Provide the (X, Y) coordinate of the cell's center where the given text is located.  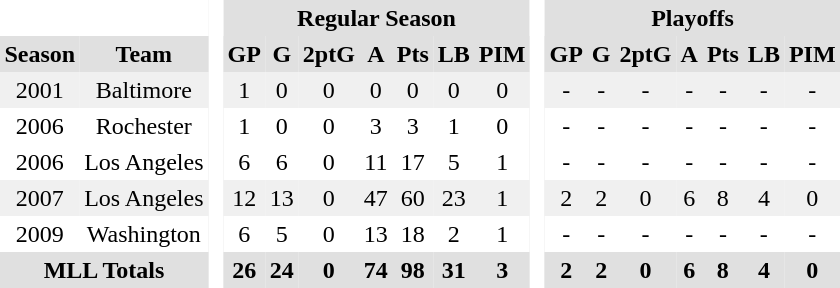
12 (244, 198)
31 (454, 270)
74 (376, 270)
Rochester (144, 126)
11 (376, 162)
Regular Season (376, 18)
26 (244, 270)
Baltimore (144, 90)
MLL Totals (104, 270)
24 (282, 270)
17 (412, 162)
2007 (40, 198)
Season (40, 54)
23 (454, 198)
2009 (40, 234)
18 (412, 234)
98 (412, 270)
Team (144, 54)
60 (412, 198)
Washington (144, 234)
Playoffs (692, 18)
2001 (40, 90)
47 (376, 198)
